From the cell containing the given text, extract its center point as (x, y) coordinate. 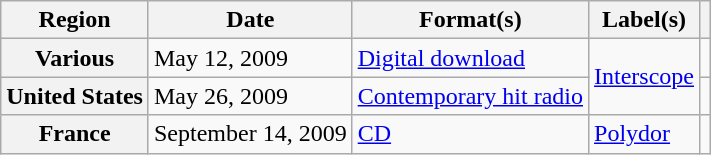
Various (75, 58)
Contemporary hit radio (470, 96)
Digital download (470, 58)
Interscope (644, 77)
United States (75, 96)
September 14, 2009 (250, 134)
Region (75, 20)
France (75, 134)
CD (470, 134)
Format(s) (470, 20)
Date (250, 20)
Label(s) (644, 20)
Polydor (644, 134)
May 12, 2009 (250, 58)
May 26, 2009 (250, 96)
